Return the [X, Y] coordinate for the center point of the cell that contains the specified text.  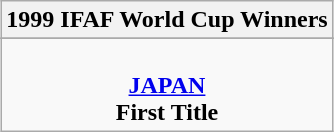
JAPANFirst Title [167, 85]
1999 IFAF World Cup Winners [167, 20]
